Extract the [x, y] coordinate from the center of the cell holding the provided text.  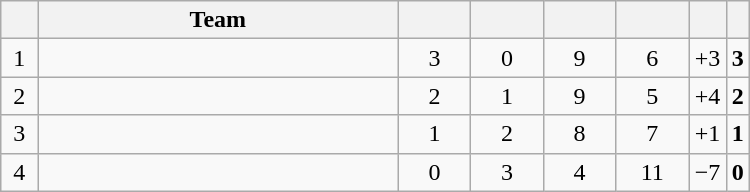
7 [652, 134]
+1 [708, 134]
8 [580, 134]
5 [652, 96]
11 [652, 172]
6 [652, 58]
Team [218, 20]
+3 [708, 58]
+4 [708, 96]
−7 [708, 172]
